Provide the [X, Y] coordinate of the cell's center where the given text is located.  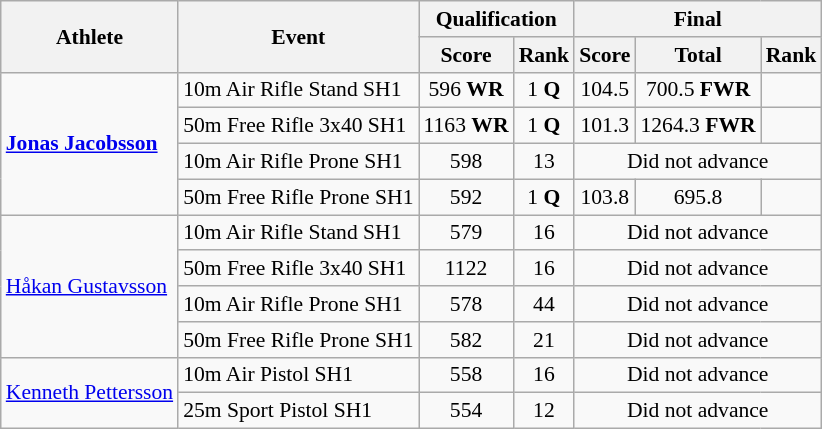
44 [544, 304]
1264.3 FWR [698, 126]
Athlete [90, 36]
578 [466, 304]
Final [698, 19]
Håkan Gustavsson [90, 286]
21 [544, 340]
10m Air Pistol SH1 [298, 375]
Qualification [496, 19]
1122 [466, 269]
Jonas Jacobsson [90, 143]
596 WR [466, 90]
103.8 [604, 197]
Total [698, 55]
Event [298, 36]
695.8 [698, 197]
101.3 [604, 126]
Kenneth Pettersson [90, 392]
558 [466, 375]
104.5 [604, 90]
12 [544, 411]
598 [466, 162]
592 [466, 197]
554 [466, 411]
582 [466, 340]
13 [544, 162]
700.5 FWR [698, 90]
1163 WR [466, 126]
579 [466, 233]
25m Sport Pistol SH1 [298, 411]
